Search for the cell housing the specified text and yield its [x, y] center coordinate. 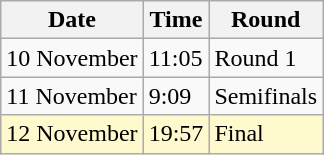
10 November [72, 58]
Date [72, 20]
12 November [72, 134]
11:05 [176, 58]
Time [176, 20]
9:09 [176, 96]
19:57 [176, 134]
Round 1 [266, 58]
Final [266, 134]
Round [266, 20]
Semifinals [266, 96]
11 November [72, 96]
